For the text-containing cell, return its midpoint in [X, Y] coordinate format. 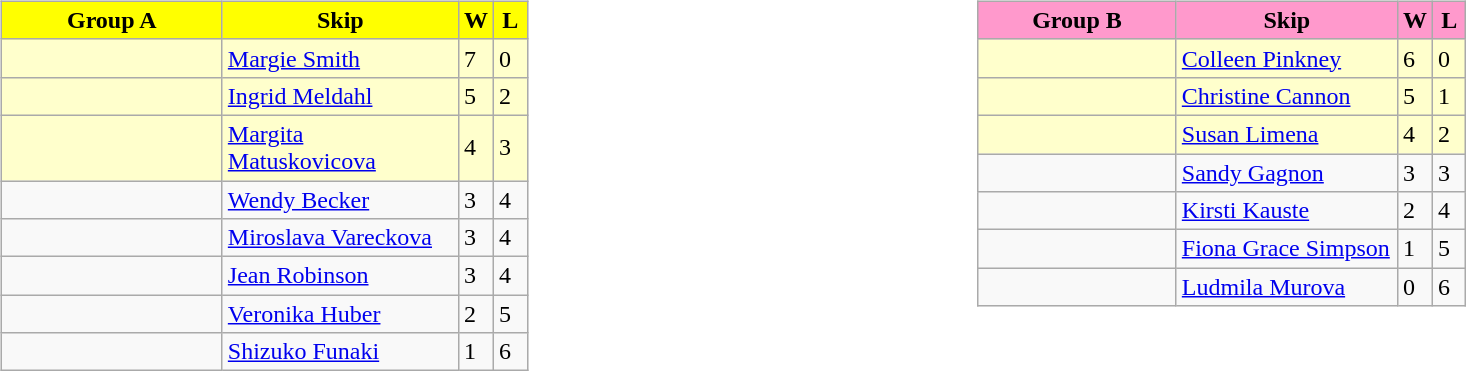
Christine Cannon [1286, 96]
Margie Smith [340, 58]
Margita Matuskovicova [340, 148]
Fiona Grace Simpson [1286, 249]
Shizuko Funaki [340, 352]
Jean Robinson [340, 276]
Sandy Gagnon [1286, 173]
Wendy Becker [340, 199]
Miroslava Vareckova [340, 238]
Ingrid Meldahl [340, 96]
Susan Limena [1286, 134]
Ludmila Murova [1286, 287]
Group B [1078, 20]
Kirsti Kauste [1286, 211]
Group A [112, 20]
7 [476, 58]
Veronika Huber [340, 314]
Colleen Pinkney [1286, 58]
